Search for the cell housing the specified text and yield its (x, y) center coordinate. 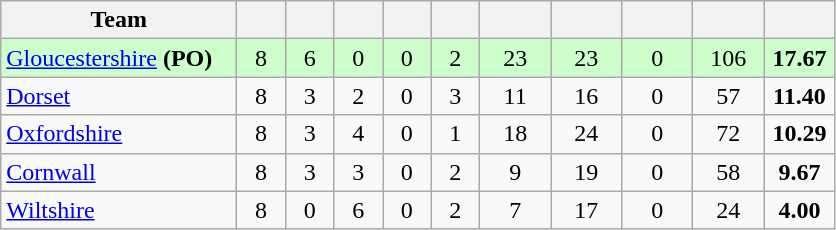
18 (516, 134)
106 (728, 58)
58 (728, 172)
72 (728, 134)
17 (586, 210)
11.40 (800, 96)
4 (358, 134)
9 (516, 172)
Dorset (119, 96)
11 (516, 96)
10.29 (800, 134)
57 (728, 96)
19 (586, 172)
4.00 (800, 210)
Gloucestershire (PO) (119, 58)
17.67 (800, 58)
16 (586, 96)
9.67 (800, 172)
Oxfordshire (119, 134)
Team (119, 20)
7 (516, 210)
Wiltshire (119, 210)
Cornwall (119, 172)
1 (456, 134)
